Find where the given text appears and provide that cell's center as [x, y] coordinate. 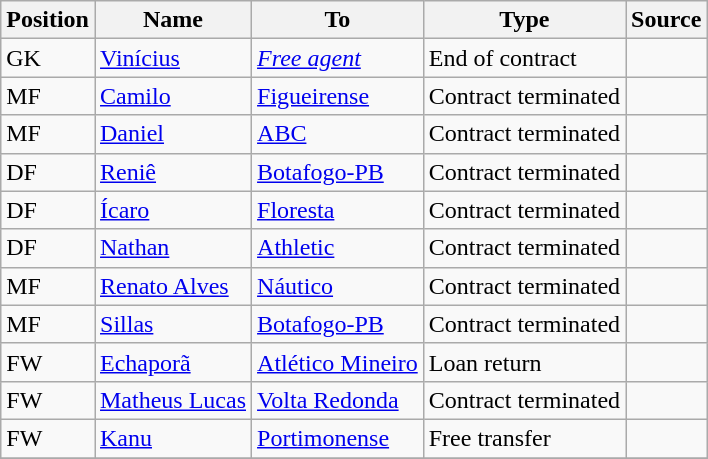
Figueirense [338, 96]
Loan return [524, 362]
End of contract [524, 58]
Nathan [172, 248]
Náutico [338, 286]
Ícaro [172, 210]
Vinícius [172, 58]
Free transfer [524, 438]
Portimonense [338, 438]
Echaporã [172, 362]
GK [48, 58]
Free agent [338, 58]
Athletic [338, 248]
Sillas [172, 324]
Renato Alves [172, 286]
Matheus Lucas [172, 400]
Daniel [172, 134]
Floresta [338, 210]
Kanu [172, 438]
Reniê [172, 172]
To [338, 20]
Position [48, 20]
Name [172, 20]
Type [524, 20]
Camilo [172, 96]
ABC [338, 134]
Atlético Mineiro [338, 362]
Volta Redonda [338, 400]
Source [666, 20]
